Find where the given text appears and provide that cell's center as [x, y] coordinate. 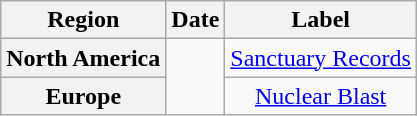
North America [84, 58]
Nuclear Blast [321, 96]
Date [196, 20]
Sanctuary Records [321, 58]
Europe [84, 96]
Label [321, 20]
Region [84, 20]
